Provide the [X, Y] coordinate of the cell's center where the given text is located.  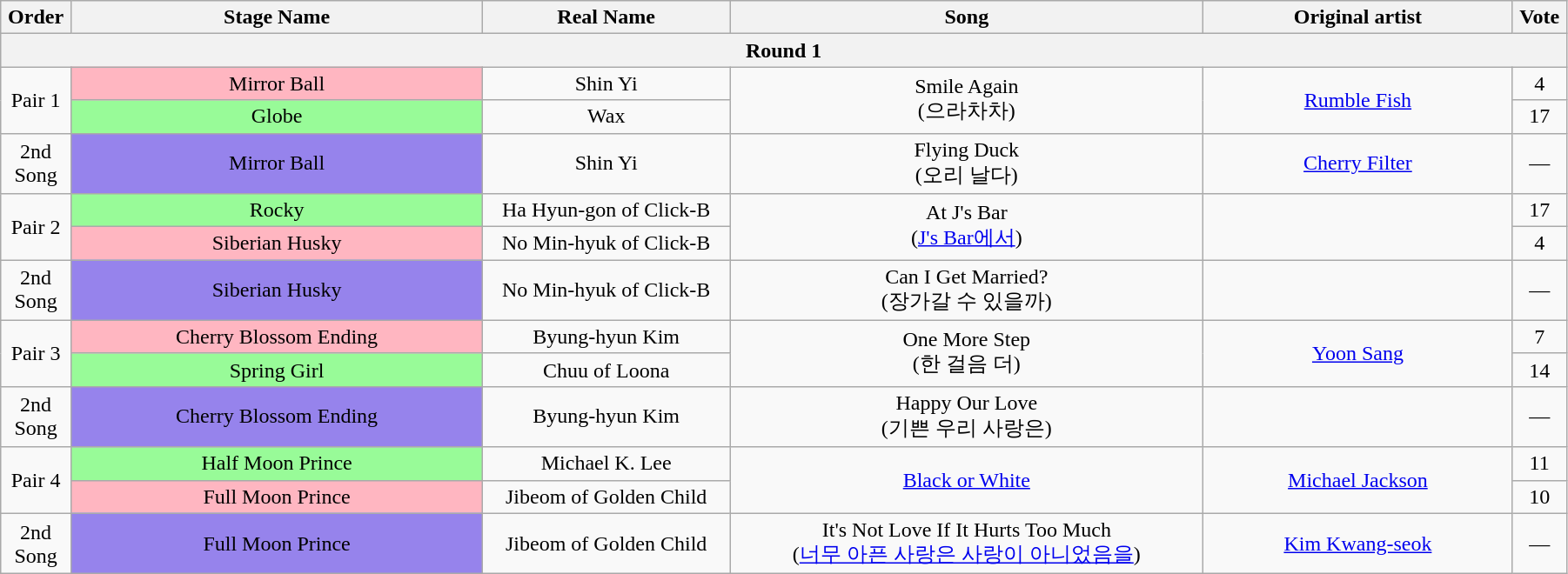
Rocky [277, 210]
Original artist [1357, 17]
Song [967, 17]
Real Name [606, 17]
Pair 3 [37, 353]
Smile Again(으라차차) [967, 100]
Chuu of Loona [606, 370]
Happy Our Love(기쁜 우리 사랑은) [967, 417]
One More Step(한 걸음 더) [967, 353]
Half Moon Prince [277, 464]
Michael K. Lee [606, 464]
Vote [1540, 17]
Pair 1 [37, 100]
14 [1540, 370]
Round 1 [784, 50]
Stage Name [277, 17]
10 [1540, 497]
At J's Bar(J's Bar에서) [967, 227]
Rumble Fish [1357, 100]
Globe [277, 117]
Pair 4 [37, 480]
Flying Duck(오리 날다) [967, 164]
11 [1540, 464]
Can I Get Married?(장가갈 수 있을까) [967, 290]
Order [37, 17]
Pair 2 [37, 227]
Black or White [967, 480]
Yoon Sang [1357, 353]
It's Not Love If It Hurts Too Much(너무 아픈 사랑은 사랑이 아니었음을) [967, 544]
Michael Jackson [1357, 480]
Kim Kwang-seok [1357, 544]
Ha Hyun-gon of Click-B [606, 210]
Spring Girl [277, 370]
Cherry Filter [1357, 164]
7 [1540, 337]
Wax [606, 117]
